Extract the [x, y] coordinate from the center of the cell holding the provided text.  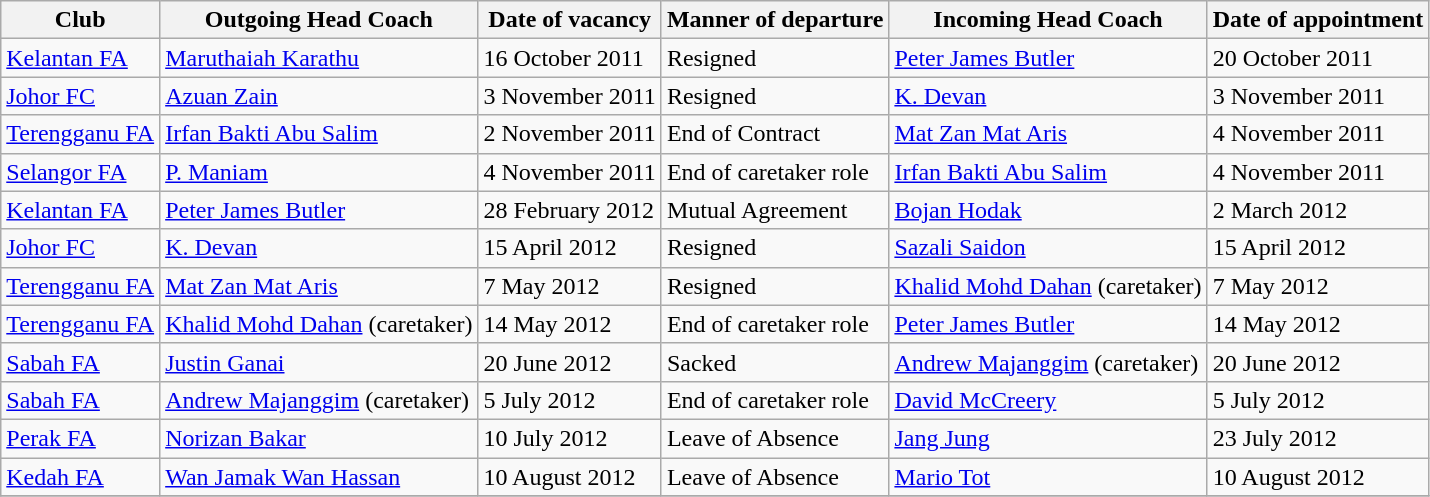
Kedah FA [80, 477]
Date of appointment [1318, 20]
20 October 2011 [1318, 58]
Mutual Agreement [774, 210]
P. Maniam [319, 172]
Outgoing Head Coach [319, 20]
23 July 2012 [1318, 438]
Perak FA [80, 438]
Wan Jamak Wan Hassan [319, 477]
Incoming Head Coach [1048, 20]
End of Contract [774, 134]
Date of vacancy [570, 20]
Maruthaiah Karathu [319, 58]
16 October 2011 [570, 58]
Selangor FA [80, 172]
2 November 2011 [570, 134]
Mario Tot [1048, 477]
2 March 2012 [1318, 210]
Manner of departure [774, 20]
28 February 2012 [570, 210]
10 July 2012 [570, 438]
Azuan Zain [319, 96]
Jang Jung [1048, 438]
Justin Ganai [319, 362]
Sacked [774, 362]
Club [80, 20]
Norizan Bakar [319, 438]
David McCreery [1048, 400]
Sazali Saidon [1048, 248]
Bojan Hodak [1048, 210]
